Scan for the cell matching the given text and deliver its (X, Y) coordinate at center. 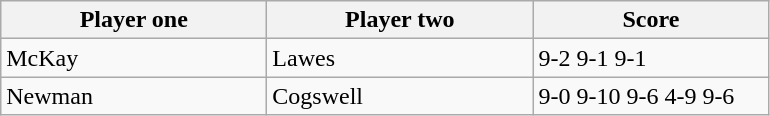
McKay (134, 58)
9-0 9-10 9-6 4-9 9-6 (651, 96)
Player one (134, 20)
9-2 9-1 9-1 (651, 58)
Lawes (400, 58)
Cogswell (400, 96)
Score (651, 20)
Player two (400, 20)
Newman (134, 96)
